Scan for the cell matching the given text and deliver its (X, Y) coordinate at center. 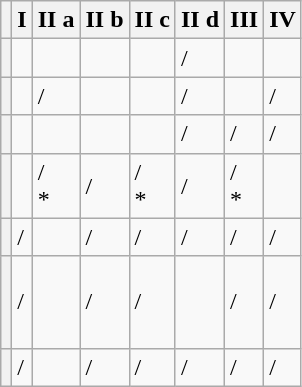
III (244, 20)
I (22, 20)
II d (200, 20)
II b (104, 20)
II a (56, 20)
IV (283, 20)
II c (152, 20)
